Search for the cell housing the specified text and yield its (X, Y) center coordinate. 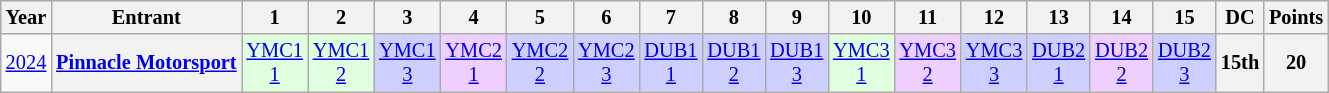
YMC12 (341, 63)
YMC31 (861, 63)
YMC32 (928, 63)
DUB12 (734, 63)
DUB22 (1122, 63)
15 (1184, 17)
Pinnacle Motorsport (146, 63)
14 (1122, 17)
11 (928, 17)
YMC21 (473, 63)
9 (796, 17)
DC (1240, 17)
4 (473, 17)
2024 (26, 63)
3 (407, 17)
20 (1296, 63)
Entrant (146, 17)
15th (1240, 63)
DUB11 (670, 63)
10 (861, 17)
DUB21 (1058, 63)
1 (275, 17)
7 (670, 17)
YMC22 (540, 63)
12 (994, 17)
YMC11 (275, 63)
YMC33 (994, 63)
YMC13 (407, 63)
8 (734, 17)
DUB13 (796, 63)
Year (26, 17)
Points (1296, 17)
6 (606, 17)
YMC23 (606, 63)
5 (540, 17)
13 (1058, 17)
2 (341, 17)
DUB23 (1184, 63)
